Locate the cell with the specified text and output its [X, Y] center coordinate. 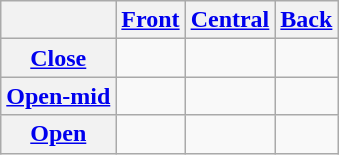
Central [230, 20]
Open [58, 134]
Front [150, 20]
Close [58, 58]
Open-mid [58, 96]
Back [306, 20]
